For the text-containing cell, return its midpoint in [X, Y] coordinate format. 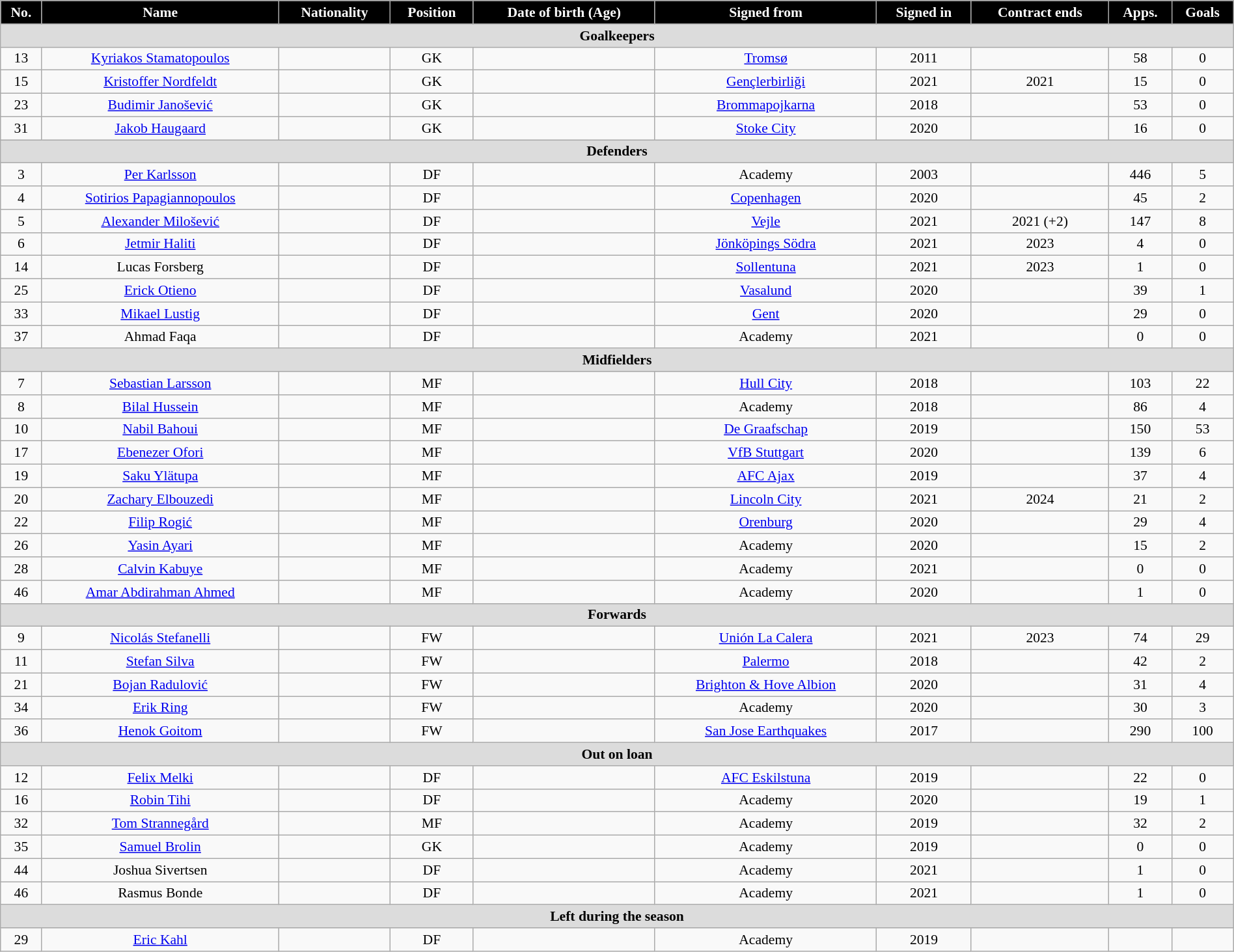
Ahmad Faqa [160, 337]
AFC Eskilstuna [765, 778]
12 [21, 778]
2003 [924, 175]
Amar Abdirahman Ahmed [160, 592]
Hull City [765, 383]
28 [21, 569]
26 [21, 546]
Unión La Calera [765, 638]
39 [1140, 291]
Signed from [765, 12]
Date of birth (Age) [564, 12]
23 [21, 105]
58 [1140, 59]
36 [21, 731]
AFC Ajax [765, 476]
Gent [765, 314]
Sebastian Larsson [160, 383]
100 [1203, 731]
74 [1140, 638]
147 [1140, 221]
Samuel Brolin [160, 847]
Contract ends [1040, 12]
Sotirios Papagiannopoulos [160, 198]
14 [21, 267]
30 [1140, 708]
Erik Ring [160, 708]
Filip Rogić [160, 523]
446 [1140, 175]
No. [21, 12]
Jakob Haugaard [160, 128]
2011 [924, 59]
Bilal Hussein [160, 407]
86 [1140, 407]
Yasin Ayari [160, 546]
2017 [924, 731]
Nicolás Stefanelli [160, 638]
Position [432, 12]
Alexander Milošević [160, 221]
Tom Strannegård [160, 824]
45 [1140, 198]
2024 [1040, 499]
Jetmir Haliti [160, 244]
Orenburg [765, 523]
Left during the season [617, 917]
Name [160, 12]
Kristoffer Nordfeldt [160, 82]
De Graafschap [765, 429]
Joshua Sivertsen [160, 870]
Budimir Janošević [160, 105]
139 [1140, 453]
2021 (+2) [1040, 221]
150 [1140, 429]
Out on loan [617, 754]
Stefan Silva [160, 662]
Nabil Bahoui [160, 429]
25 [21, 291]
Tromsø [765, 59]
7 [21, 383]
Palermo [765, 662]
Erick Otieno [160, 291]
Defenders [617, 152]
Calvin Kabuye [160, 569]
Zachary Elbouzedi [160, 499]
34 [21, 708]
Lucas Forsberg [160, 267]
17 [21, 453]
Lincoln City [765, 499]
Nationality [335, 12]
Henok Goitom [160, 731]
9 [21, 638]
Vejle [765, 221]
290 [1140, 731]
44 [21, 870]
Signed in [924, 12]
35 [21, 847]
Stoke City [765, 128]
Bojan Radulović [160, 685]
Brommapojkarna [765, 105]
VfB Stuttgart [765, 453]
Goalkeepers [617, 36]
San Jose Earthquakes [765, 731]
13 [21, 59]
Jönköpings Södra [765, 244]
Felix Melki [160, 778]
33 [21, 314]
20 [21, 499]
Kyriakos Stamatopoulos [160, 59]
Robin Tihi [160, 800]
Ebenezer Ofori [160, 453]
10 [21, 429]
Brighton & Hove Albion [765, 685]
42 [1140, 662]
Gençlerbirliği [765, 82]
11 [21, 662]
Sollentuna [765, 267]
Goals [1203, 12]
Apps. [1140, 12]
103 [1140, 383]
Copenhagen [765, 198]
Forwards [617, 615]
Mikael Lustig [160, 314]
Eric Kahl [160, 940]
Rasmus Bonde [160, 893]
Per Karlsson [160, 175]
Vasalund [765, 291]
Saku Ylätupa [160, 476]
Midfielders [617, 360]
